From the cell containing the given text, extract its center point as (x, y) coordinate. 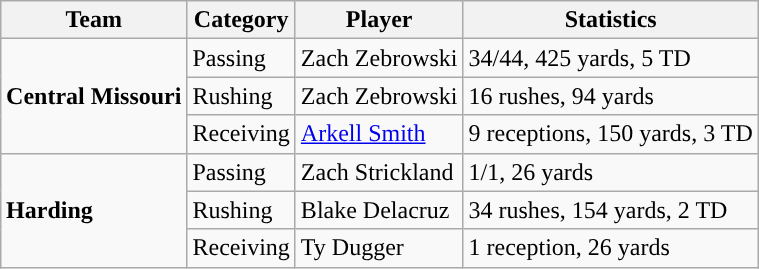
1/1, 26 yards (610, 172)
Category (241, 20)
Blake Delacruz (379, 210)
Ty Dugger (379, 248)
9 receptions, 150 yards, 3 TD (610, 134)
Team (94, 20)
Central Missouri (94, 96)
Zach Strickland (379, 172)
34/44, 425 yards, 5 TD (610, 58)
34 rushes, 154 yards, 2 TD (610, 210)
Player (379, 20)
Statistics (610, 20)
Harding (94, 210)
16 rushes, 94 yards (610, 96)
1 reception, 26 yards (610, 248)
Arkell Smith (379, 134)
